Find where the given text appears and provide that cell's center as (x, y) coordinate. 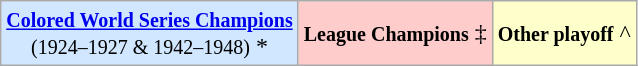
Other playoff ^ (564, 34)
League Champions ‡ (395, 34)
Colored World Series Champions(1924–1927 & 1942–1948) * (150, 34)
